Determine the (X, Y) coordinate at the center of the cell enclosing the given text.  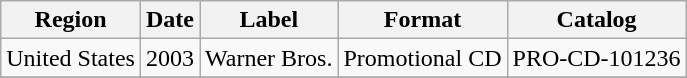
Label (269, 20)
Format (422, 20)
PRO-CD-101236 (596, 58)
Warner Bros. (269, 58)
Catalog (596, 20)
2003 (170, 58)
United States (71, 58)
Promotional CD (422, 58)
Region (71, 20)
Date (170, 20)
